Locate the cell with the specified text and output its (X, Y) center coordinate. 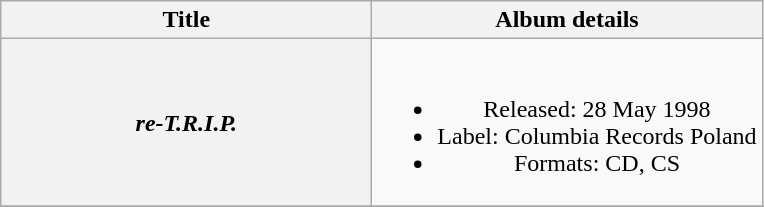
Title (186, 20)
Released: 28 May 1998Label: Columbia Records PolandFormats: CD, CS (567, 122)
Album details (567, 20)
re-T.R.I.P. (186, 122)
